Identify which cell holds the provided text, then report its [x, y] central coordinate. 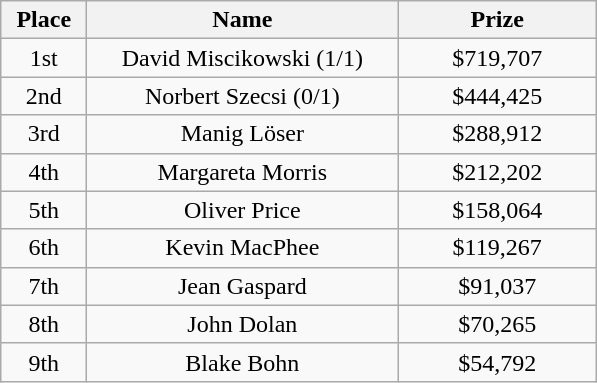
$119,267 [498, 248]
$288,912 [498, 134]
$54,792 [498, 362]
9th [44, 362]
$91,037 [498, 286]
$70,265 [498, 324]
Kevin MacPhee [242, 248]
7th [44, 286]
3rd [44, 134]
Margareta Morris [242, 172]
$158,064 [498, 210]
Oliver Price [242, 210]
$719,707 [498, 58]
$212,202 [498, 172]
8th [44, 324]
Place [44, 20]
5th [44, 210]
Manig Löser [242, 134]
John Dolan [242, 324]
$444,425 [498, 96]
6th [44, 248]
4th [44, 172]
1st [44, 58]
Norbert Szecsi (0/1) [242, 96]
Prize [498, 20]
Jean Gaspard [242, 286]
David Miscikowski (1/1) [242, 58]
2nd [44, 96]
Name [242, 20]
Blake Bohn [242, 362]
